Scan for the cell matching the given text and deliver its (x, y) coordinate at center. 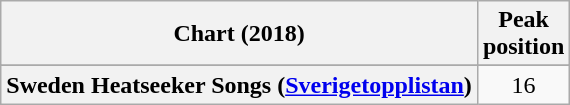
Sweden Heatseeker Songs (Sverigetopplistan) (240, 85)
16 (523, 85)
Peakposition (523, 34)
Chart (2018) (240, 34)
